Search for the cell housing the specified text and yield its [X, Y] center coordinate. 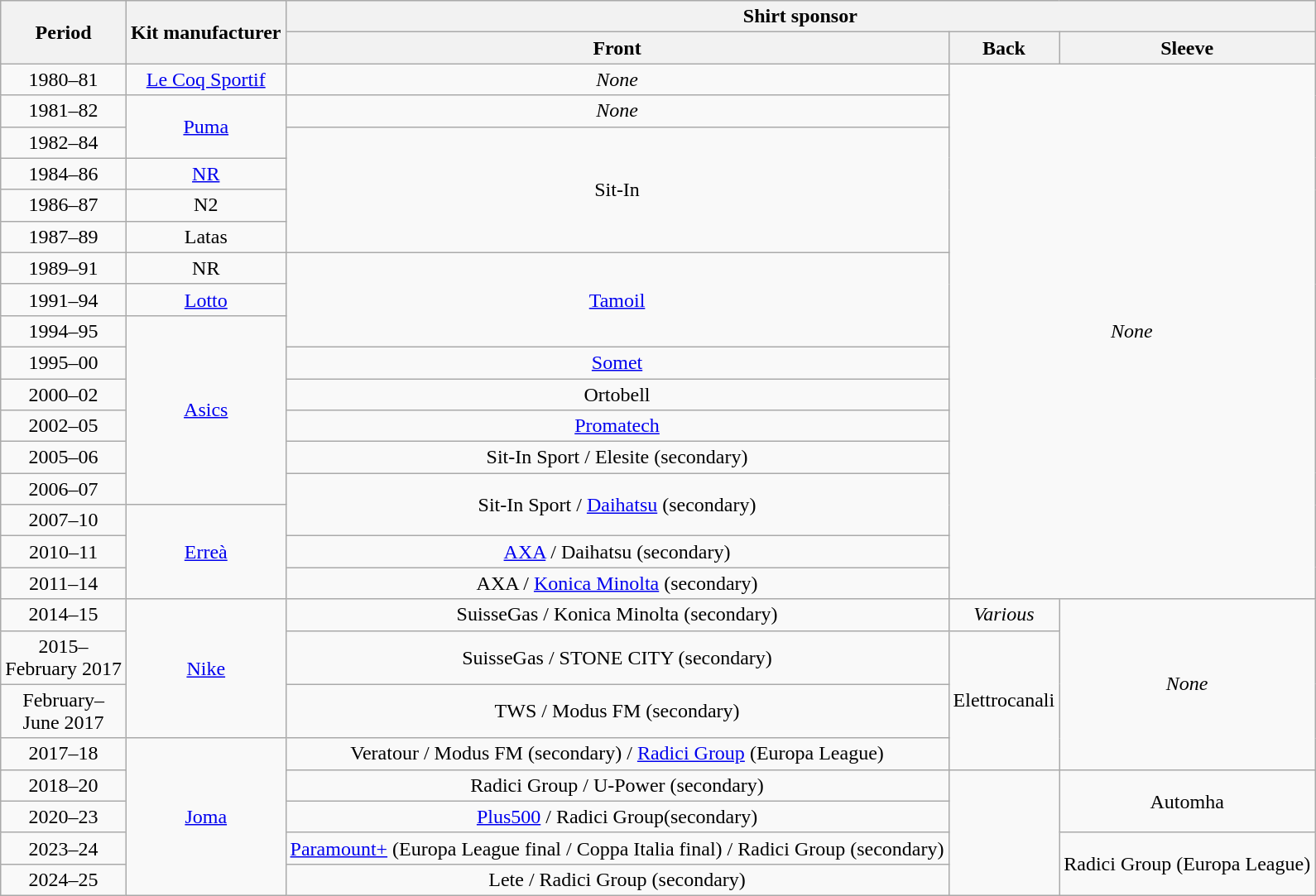
Ortobell [617, 395]
Radici Group / U-Power (secondary) [617, 785]
2023–24 [64, 848]
2005–06 [64, 458]
1984–86 [64, 174]
2024–25 [64, 879]
Somet [617, 362]
1991–94 [64, 299]
2015–February 2017 [64, 657]
Veratour / Modus FM (secondary) / Radici Group (Europa League) [617, 754]
Kit manufacturer [205, 32]
N2 [205, 205]
Plus500 / Radici Group(secondary) [617, 817]
2020–23 [64, 817]
2006–07 [64, 489]
February–June 2017 [64, 712]
1986–87 [64, 205]
1981–82 [64, 111]
Shirt sponsor [800, 17]
2007–10 [64, 520]
Sit-In Sport / Elesite (secondary) [617, 458]
2002–05 [64, 426]
Various [1004, 615]
Front [617, 48]
Lotto [205, 299]
1982–84 [64, 142]
AXA / Konica Minolta (secondary) [617, 583]
Automha [1187, 801]
AXA / Daihatsu (secondary) [617, 552]
2018–20 [64, 785]
1987–89 [64, 237]
Asics [205, 410]
SuisseGas / Konica Minolta (secondary) [617, 615]
Paramount+ (Europa League final / Coppa Italia final) / Radici Group (secondary) [617, 848]
Period [64, 32]
2010–11 [64, 552]
TWS / Modus FM (secondary) [617, 712]
1989–91 [64, 268]
Lete / Radici Group (secondary) [617, 879]
Erreà [205, 552]
Sit-In Sport / Daihatsu (secondary) [617, 505]
Puma [205, 127]
Tamoil [617, 299]
Sit-In [617, 189]
Back [1004, 48]
2017–18 [64, 754]
Nike [205, 668]
Promatech [617, 426]
2011–14 [64, 583]
Sleeve [1187, 48]
1995–00 [64, 362]
SuisseGas / STONE CITY (secondary) [617, 657]
2014–15 [64, 615]
1994–95 [64, 331]
Le Coq Sportif [205, 79]
Elettrocanali [1004, 700]
Radici Group (Europa League) [1187, 864]
1980–81 [64, 79]
Joma [205, 817]
Latas [205, 237]
2000–02 [64, 395]
